Pinpoint the cell where the given text exists, returning its [X, Y] midpoint coordinate. 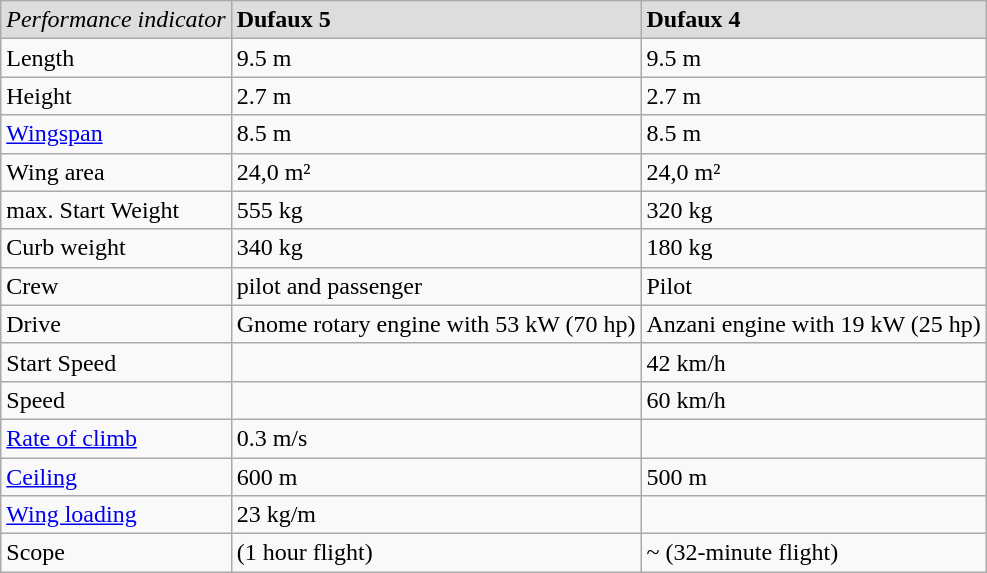
Dufaux 5 [436, 20]
23 kg/m [436, 515]
60 km/h [814, 400]
600 m [436, 477]
Performance indicator [116, 20]
42 km/h [814, 362]
Scope [116, 553]
Height [116, 96]
pilot and passenger [436, 286]
Drive [116, 324]
Rate of climb [116, 438]
180 kg [814, 248]
Wing loading [116, 515]
Anzani engine with 19 kW (25 hp) [814, 324]
Wingspan [116, 134]
Dufaux 4 [814, 20]
0.3 m/s [436, 438]
Length [116, 58]
Ceiling [116, 477]
~ (32-minute flight) [814, 553]
Wing area [116, 172]
Curb weight [116, 248]
320 kg [814, 210]
500 m [814, 477]
Crew [116, 286]
Start Speed [116, 362]
Speed [116, 400]
Pilot [814, 286]
555 kg [436, 210]
340 kg [436, 248]
(1 hour flight) [436, 553]
Gnome rotary engine with 53 kW (70 hp) [436, 324]
max. Start Weight [116, 210]
